From the cell containing the given text, extract its center point as (X, Y) coordinate. 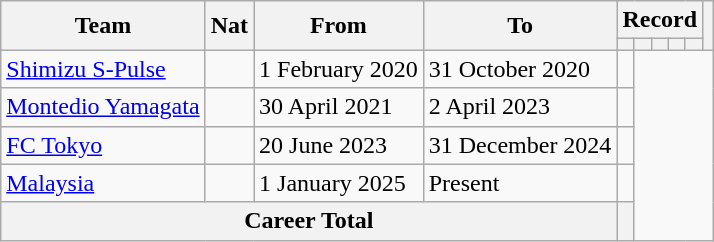
1 February 2020 (339, 69)
Nat (229, 26)
To (520, 26)
Career Total (309, 221)
From (339, 26)
31 December 2024 (520, 145)
20 June 2023 (339, 145)
1 January 2025 (339, 183)
FC Tokyo (103, 145)
Montedio Yamagata (103, 107)
31 October 2020 (520, 69)
2 April 2023 (520, 107)
Shimizu S-Pulse (103, 69)
Present (520, 183)
Malaysia (103, 183)
Record (660, 20)
30 April 2021 (339, 107)
Team (103, 26)
